Capture the cell that displays the provided text and extract its [x, y] central coordinate. 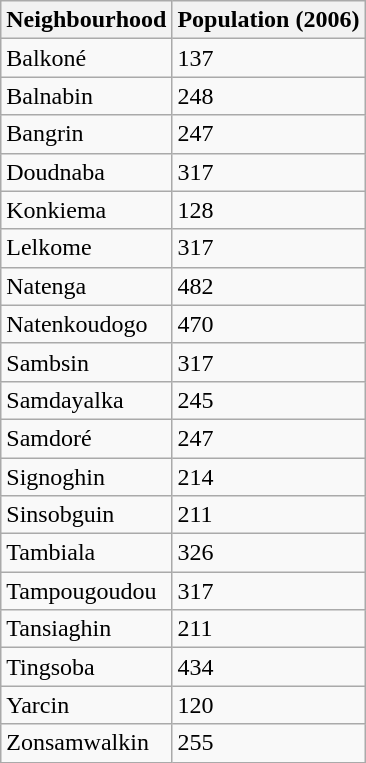
Samdayalka [86, 400]
Tambiala [86, 553]
Bangrin [86, 134]
Yarcin [86, 705]
Sambsin [86, 362]
Neighbourhood [86, 20]
Population (2006) [268, 20]
482 [268, 286]
Tampougoudou [86, 591]
434 [268, 667]
Signoghin [86, 477]
248 [268, 96]
214 [268, 477]
Tansiaghin [86, 629]
255 [268, 743]
Balnabin [86, 96]
Doudnaba [86, 172]
Tingsoba [86, 667]
Sinsobguin [86, 515]
Natenkoudogo [86, 324]
Zonsamwalkin [86, 743]
245 [268, 400]
326 [268, 553]
120 [268, 705]
Konkiema [86, 210]
Natenga [86, 286]
Balkoné [86, 58]
470 [268, 324]
128 [268, 210]
Samdoré [86, 438]
Lelkome [86, 248]
137 [268, 58]
